Provide the [x, y] coordinate of the cell's center where the given text is located.  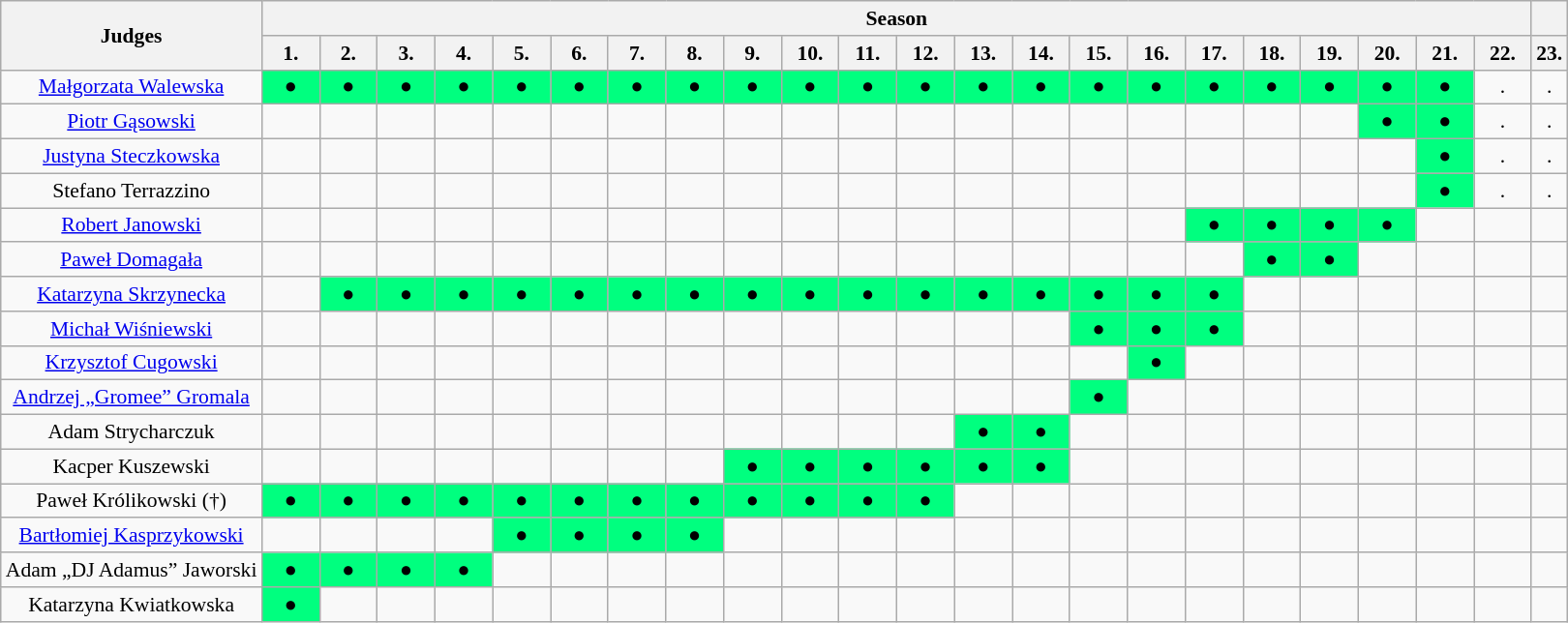
1. [290, 53]
Judges [132, 35]
3. [407, 53]
15. [1099, 53]
Andrzej „Gromee” Gromala [132, 398]
12. [925, 53]
21. [1445, 53]
11. [868, 53]
14. [1041, 53]
Stefano Terrazzino [132, 191]
5. [522, 53]
Kacper Kuszewski [132, 466]
6. [580, 53]
Małgorzata Walewska [132, 87]
Season [896, 18]
16. [1157, 53]
13. [983, 53]
19. [1330, 53]
10. [810, 53]
Robert Janowski [132, 225]
7. [637, 53]
8. [695, 53]
Piotr Gąsowski [132, 122]
2. [348, 53]
Katarzyna Skrzynecka [132, 294]
18. [1272, 53]
Justyna Steczkowska [132, 157]
Katarzyna Kwiatkowska [132, 605]
Bartłomiej Kasprzykowski [132, 536]
20. [1387, 53]
Adam „DJ Adamus” Jaworski [132, 570]
Paweł Królikowski (†) [132, 501]
17. [1214, 53]
Adam Strycharczuk [132, 432]
9. [752, 53]
4. [464, 53]
Paweł Domagała [132, 260]
Krzysztof Cugowski [132, 363]
Michał Wiśniewski [132, 329]
23. [1549, 53]
22. [1503, 53]
